Extract the [x, y] coordinate from the center of the cell holding the provided text.  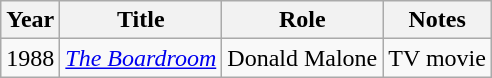
The Boardroom [141, 58]
TV movie [438, 58]
Year [30, 20]
Notes [438, 20]
Title [141, 20]
Role [302, 20]
1988 [30, 58]
Donald Malone [302, 58]
